Determine the [x, y] coordinate at the center of the cell enclosing the given text.  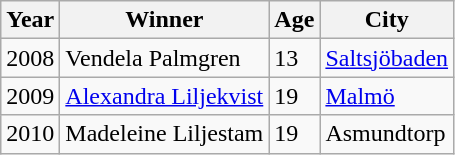
Winner [164, 20]
City [387, 20]
Malmö [387, 96]
Alexandra Liljekvist [164, 96]
Asmundtorp [387, 134]
2009 [30, 96]
Madeleine Liljestam [164, 134]
13 [294, 58]
Vendela Palmgren [164, 58]
Year [30, 20]
Saltsjöbaden [387, 58]
2010 [30, 134]
Age [294, 20]
2008 [30, 58]
